From the cell containing the given text, extract its center point as [x, y] coordinate. 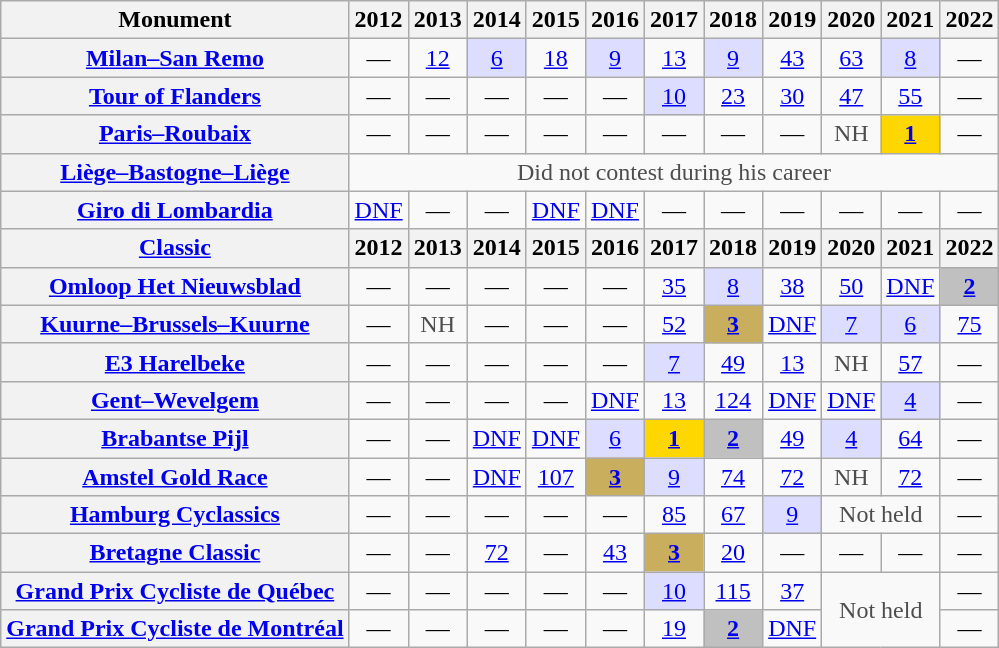
50 [852, 286]
12 [438, 58]
18 [556, 58]
64 [910, 438]
Bretagne Classic [175, 553]
67 [734, 515]
37 [792, 591]
Monument [175, 20]
107 [556, 477]
47 [852, 96]
Amstel Gold Race [175, 477]
Grand Prix Cycliste de Montréal [175, 629]
E3 Harelbeke [175, 362]
19 [674, 629]
Gent–Wevelgem [175, 400]
38 [792, 286]
Grand Prix Cycliste de Québec [175, 591]
115 [734, 591]
74 [734, 477]
Kuurne–Brussels–Kuurne [175, 324]
30 [792, 96]
Did not contest during his career [674, 172]
57 [910, 362]
Hamburg Cyclassics [175, 515]
23 [734, 96]
35 [674, 286]
75 [970, 324]
Omloop Het Nieuwsblad [175, 286]
Paris–Roubaix [175, 134]
52 [674, 324]
Classic [175, 248]
Milan–San Remo [175, 58]
Brabantse Pijl [175, 438]
Tour of Flanders [175, 96]
124 [734, 400]
20 [734, 553]
63 [852, 58]
Giro di Lombardia [175, 210]
Liège–Bastogne–Liège [175, 172]
85 [674, 515]
55 [910, 96]
